Pinpoint the cell where the given text exists, returning its (x, y) midpoint coordinate. 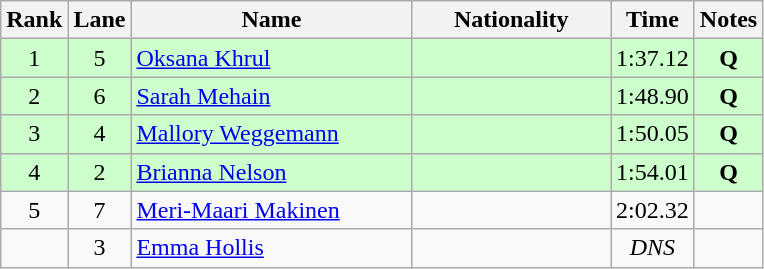
Nationality (512, 20)
2:02.32 (653, 210)
Mallory Weggemann (272, 134)
Oksana Khrul (272, 58)
7 (100, 210)
6 (100, 96)
Sarah Mehain (272, 96)
1:54.01 (653, 172)
Time (653, 20)
Brianna Nelson (272, 172)
Emma Hollis (272, 248)
1:37.12 (653, 58)
DNS (653, 248)
1:50.05 (653, 134)
Name (272, 20)
Lane (100, 20)
1:48.90 (653, 96)
1 (34, 58)
Rank (34, 20)
Meri-Maari Makinen (272, 210)
Notes (728, 20)
